Scan for the cell matching the given text and deliver its (x, y) coordinate at center. 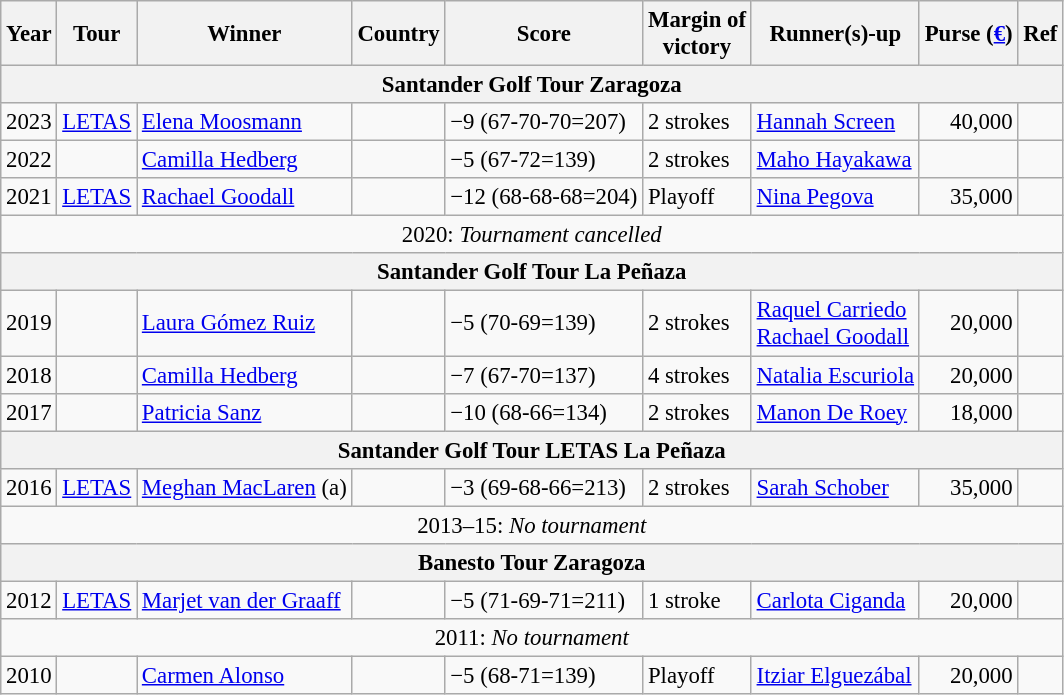
2021 (29, 197)
2017 (29, 412)
2018 (29, 375)
Natalia Escuriola (835, 375)
2011: No tournament (532, 638)
Year (29, 34)
2010 (29, 675)
Santander Golf Tour Zaragoza (532, 85)
2023 (29, 122)
Santander Golf Tour LETAS La Peñaza (532, 450)
2012 (29, 600)
2013–15: No tournament (532, 525)
Itziar Elguezábal (835, 675)
−5 (71-69-71=211) (544, 600)
−7 (67-70=137) (544, 375)
1 stroke (698, 600)
−5 (68-71=139) (544, 675)
−5 (70-69=139) (544, 324)
2019 (29, 324)
Sarah Schober (835, 487)
Carmen Alonso (245, 675)
4 strokes (698, 375)
Purse (€) (968, 34)
Meghan MacLaren (a) (245, 487)
Hannah Screen (835, 122)
Carlota Ciganda (835, 600)
Winner (245, 34)
18,000 (968, 412)
−12 (68-68-68=204) (544, 197)
Margin ofvictory (698, 34)
Country (398, 34)
40,000 (968, 122)
Rachael Goodall (245, 197)
Patricia Sanz (245, 412)
Raquel Carriedo Rachael Goodall (835, 324)
Laura Gómez Ruiz (245, 324)
Manon De Roey (835, 412)
Banesto Tour Zaragoza (532, 563)
−10 (68-66=134) (544, 412)
Santander Golf Tour La Peñaza (532, 273)
Marjet van der Graaff (245, 600)
Ref (1040, 34)
2022 (29, 160)
2016 (29, 487)
Runner(s)-up (835, 34)
2020: Tournament cancelled (532, 235)
Tour (97, 34)
Elena Moosmann (245, 122)
−3 (69-68-66=213) (544, 487)
Nina Pegova (835, 197)
Maho Hayakawa (835, 160)
−9 (67-70-70=207) (544, 122)
−5 (67-72=139) (544, 160)
Score (544, 34)
